Determine the (X, Y) coordinate at the center of the cell enclosing the given text.  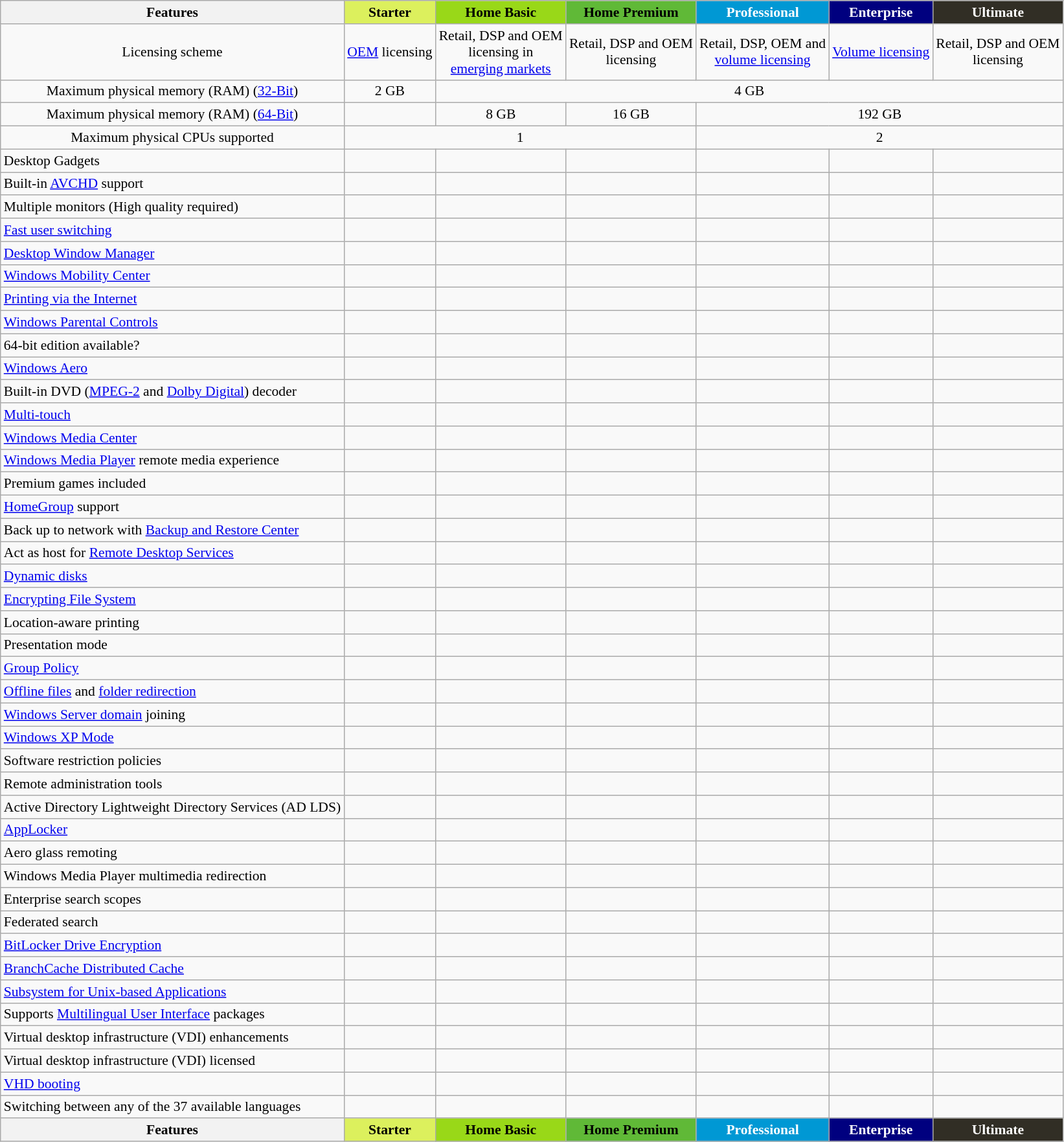
Retail, DSP and OEMlicensing inemerging markets (501, 52)
Windows Parental Controls (172, 323)
Windows Media Player multimedia redirection (172, 876)
Encrypting File System (172, 599)
1 (520, 138)
Virtual desktop infrastructure (VDI) licensed (172, 1061)
Supports Multilingual User Interface packages (172, 1014)
2 (879, 138)
Windows Media Player remote media experience (172, 461)
OEM licensing (390, 52)
Multi-touch (172, 415)
Maximum physical memory (RAM) (32-Bit) (172, 91)
Active Directory Lightweight Directory Services (AD LDS) (172, 807)
Location-aware printing (172, 622)
Offline files and folder redirection (172, 692)
Act as host for Remote Desktop Services (172, 553)
8 GB (501, 115)
Printing via the Internet (172, 299)
Multiple monitors (High quality required) (172, 207)
Built-in DVD (MPEG-2 and Dolby Digital) decoder (172, 392)
BranchCache Distributed Cache (172, 968)
Dynamic disks (172, 577)
64-bit edition available? (172, 345)
Subsystem for Unix-based Applications (172, 992)
Virtual desktop infrastructure (VDI) enhancements (172, 1038)
Windows Aero (172, 369)
HomeGroup support (172, 507)
Fast user switching (172, 230)
Built-in AVCHD support (172, 184)
Group Policy (172, 668)
Volume licensing (881, 52)
4 GB (750, 91)
Windows XP Mode (172, 738)
Windows Server domain joining (172, 714)
Desktop Window Manager (172, 253)
Federated search (172, 922)
Switching between any of the 37 available languages (172, 1107)
192 GB (879, 115)
Back up to network with Backup and Restore Center (172, 530)
Aero glass remoting (172, 853)
2 GB (390, 91)
Maximum physical memory (RAM) (64-Bit) (172, 115)
16 GB (631, 115)
Remote administration tools (172, 784)
Windows Media Center (172, 438)
Windows Mobility Center (172, 276)
Enterprise search scopes (172, 899)
Presentation mode (172, 645)
Desktop Gadgets (172, 161)
Retail, DSP, OEM andvolume licensing (763, 52)
Premium games included (172, 484)
BitLocker Drive Encryption (172, 946)
Software restriction policies (172, 761)
Licensing scheme (172, 52)
VHD booting (172, 1084)
Maximum physical CPUs supported (172, 138)
AppLocker (172, 830)
